Output the (x, y) coordinate of the center of the cell containing the given text.  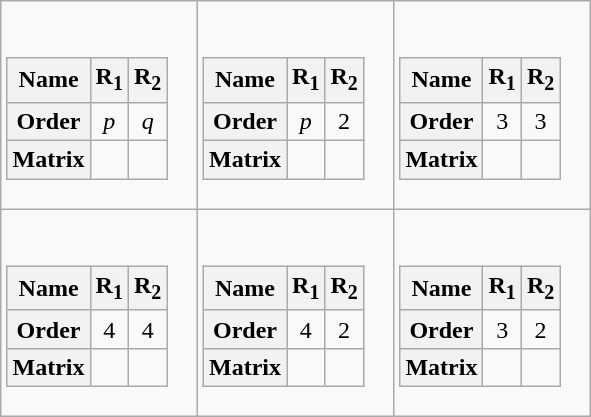
q (147, 121)
Name R1 R2 Order p q Matrix (99, 105)
Name R1 R2 Order 3 3 Matrix (492, 105)
Name R1 R2 Order p 2 Matrix (295, 105)
Name R1 R2 Order 3 2 Matrix (492, 313)
Name R1 R2 Order 4 4 Matrix (99, 313)
Name R1 R2 Order 4 2 Matrix (295, 313)
